Determine the (x, y) coordinate at the center of the cell enclosing the given text.  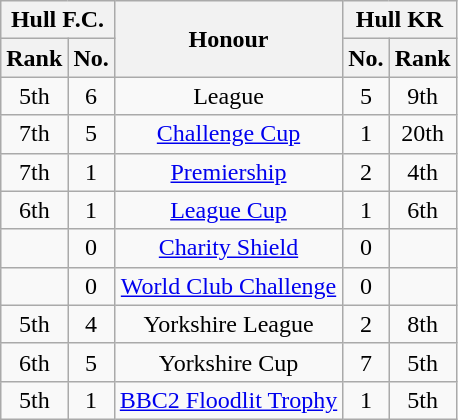
Honour (228, 39)
Yorkshire Cup (228, 362)
6 (91, 96)
Challenge Cup (228, 134)
8th (422, 324)
9th (422, 96)
7 (366, 362)
Hull KR (400, 20)
Charity Shield (228, 248)
League Cup (228, 210)
Premiership (228, 172)
4th (422, 172)
BBC2 Floodlit Trophy (228, 400)
Yorkshire League (228, 324)
World Club Challenge (228, 286)
4 (91, 324)
20th (422, 134)
Hull F.C. (58, 20)
League (228, 96)
